For the text-containing cell, return its midpoint in [X, Y] coordinate format. 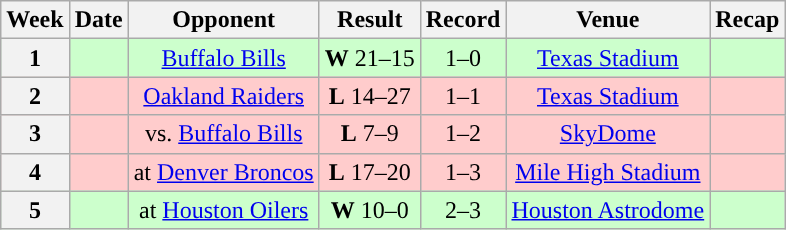
Buffalo Bills [224, 58]
Venue [608, 20]
Result [370, 20]
at Houston Oilers [224, 210]
1–0 [463, 58]
SkyDome [608, 134]
Recap [748, 20]
4 [35, 172]
L 17–20 [370, 172]
3 [35, 134]
Mile High Stadium [608, 172]
vs. Buffalo Bills [224, 134]
1 [35, 58]
1–3 [463, 172]
W 10–0 [370, 210]
2–3 [463, 210]
Date [98, 20]
Opponent [224, 20]
Oakland Raiders [224, 96]
1–1 [463, 96]
1–2 [463, 134]
Record [463, 20]
L 7–9 [370, 134]
at Denver Broncos [224, 172]
Houston Astrodome [608, 210]
W 21–15 [370, 58]
2 [35, 96]
L 14–27 [370, 96]
Week [35, 20]
5 [35, 210]
